Output the [x, y] coordinate of the center of the cell containing the given text.  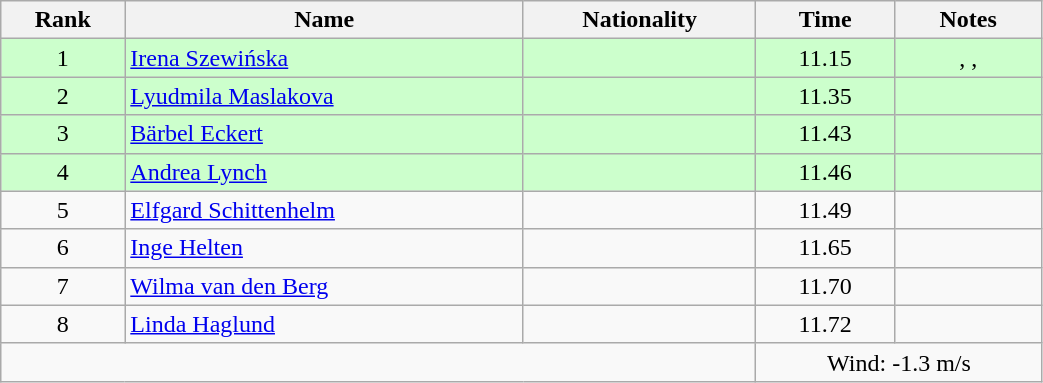
Inge Helten [324, 248]
Wind: -1.3 m/s [899, 362]
Bärbel Eckert [324, 134]
11.35 [825, 96]
Nationality [639, 20]
1 [63, 58]
Wilma van den Berg [324, 286]
11.46 [825, 172]
5 [63, 210]
11.49 [825, 210]
Name [324, 20]
Andrea Lynch [324, 172]
11.72 [825, 324]
4 [63, 172]
Rank [63, 20]
8 [63, 324]
Irena Szewińska [324, 58]
7 [63, 286]
6 [63, 248]
Linda Haglund [324, 324]
3 [63, 134]
Time [825, 20]
11.65 [825, 248]
Elfgard Schittenhelm [324, 210]
2 [63, 96]
11.15 [825, 58]
11.43 [825, 134]
11.70 [825, 286]
Lyudmila Maslakova [324, 96]
Notes [968, 20]
, , [968, 58]
